Capture the cell that displays the provided text and extract its [X, Y] central coordinate. 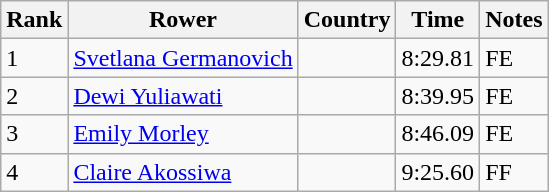
FF [514, 172]
Rower [183, 20]
Emily Morley [183, 134]
3 [34, 134]
4 [34, 172]
1 [34, 58]
Country [347, 20]
Notes [514, 20]
9:25.60 [438, 172]
8:29.81 [438, 58]
Dewi Yuliawati [183, 96]
Time [438, 20]
8:46.09 [438, 134]
Rank [34, 20]
8:39.95 [438, 96]
Svetlana Germanovich [183, 58]
Claire Akossiwa [183, 172]
2 [34, 96]
